Search for the cell housing the specified text and yield its (X, Y) center coordinate. 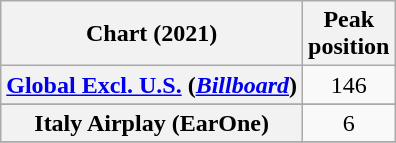
Global Excl. U.S. (Billboard) (152, 85)
146 (349, 85)
6 (349, 123)
Chart (2021) (152, 34)
Peakposition (349, 34)
Italy Airplay (EarOne) (152, 123)
